Return (x, y) of the center of cell containing provided text 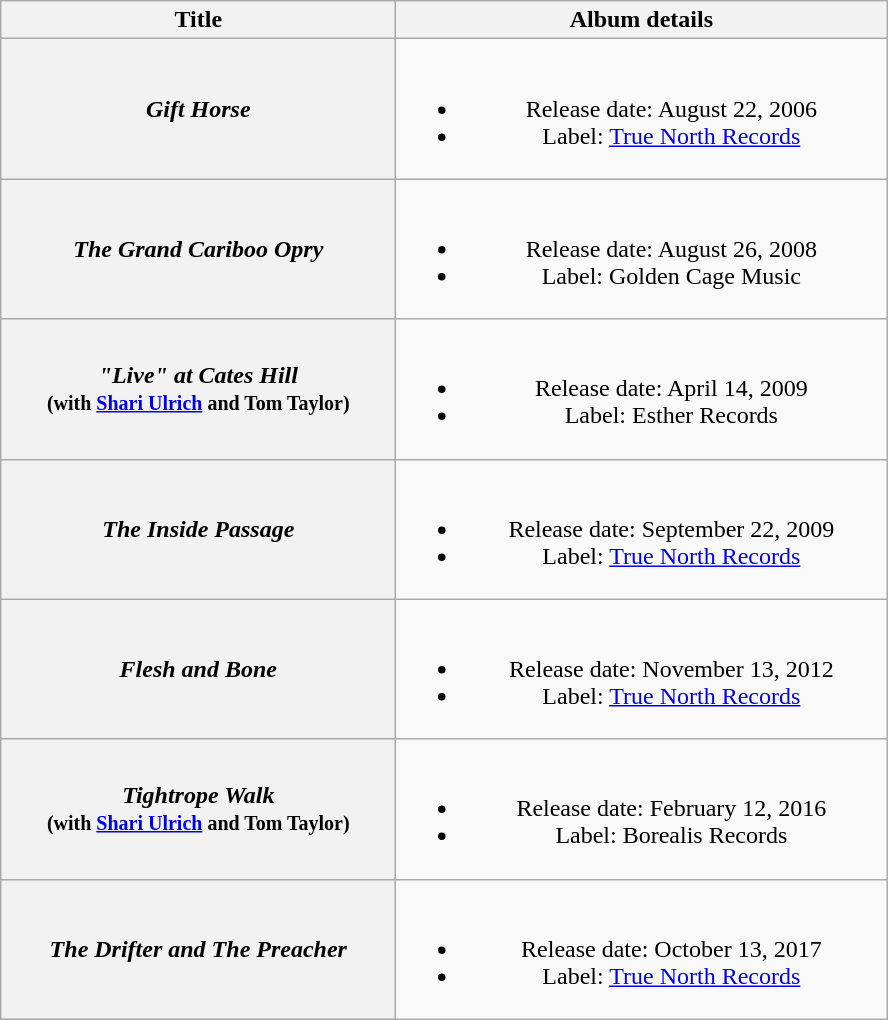
Tightrope Walk(with Shari Ulrich and Tom Taylor) (198, 809)
The Grand Cariboo Opry (198, 249)
Release date: August 26, 2008Label: Golden Cage Music (642, 249)
Release date: September 22, 2009Label: True North Records (642, 529)
Gift Horse (198, 109)
Release date: November 13, 2012Label: True North Records (642, 669)
Album details (642, 20)
Release date: April 14, 2009Label: Esther Records (642, 389)
The Drifter and The Preacher (198, 949)
Flesh and Bone (198, 669)
Release date: February 12, 2016Label: Borealis Records (642, 809)
Title (198, 20)
The Inside Passage (198, 529)
Release date: August 22, 2006Label: True North Records (642, 109)
Release date: October 13, 2017Label: True North Records (642, 949)
"Live" at Cates Hill(with Shari Ulrich and Tom Taylor) (198, 389)
